Determine the (X, Y) coordinate at the center of the cell enclosing the given text.  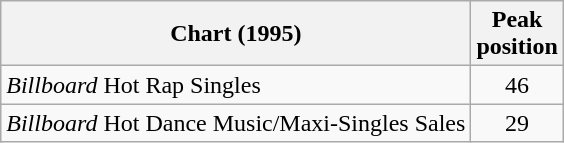
46 (517, 85)
29 (517, 123)
Chart (1995) (236, 34)
Peakposition (517, 34)
Billboard Hot Rap Singles (236, 85)
Billboard Hot Dance Music/Maxi-Singles Sales (236, 123)
